Identify which cell holds the provided text, then report its [X, Y] central coordinate. 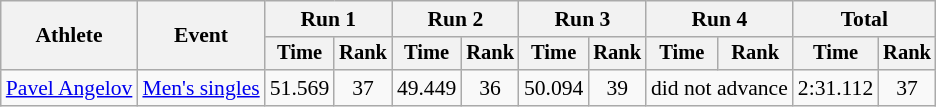
36 [490, 88]
Run 1 [328, 19]
did not advance [720, 88]
39 [617, 88]
Run 2 [456, 19]
Run 3 [582, 19]
51.569 [300, 88]
2:31.112 [836, 88]
50.094 [554, 88]
Total [864, 19]
49.449 [426, 88]
Men's singles [200, 88]
Athlete [70, 36]
Pavel Angelov [70, 88]
Event [200, 36]
Run 4 [720, 19]
